Locate the cell with the specified text and output its (x, y) center coordinate. 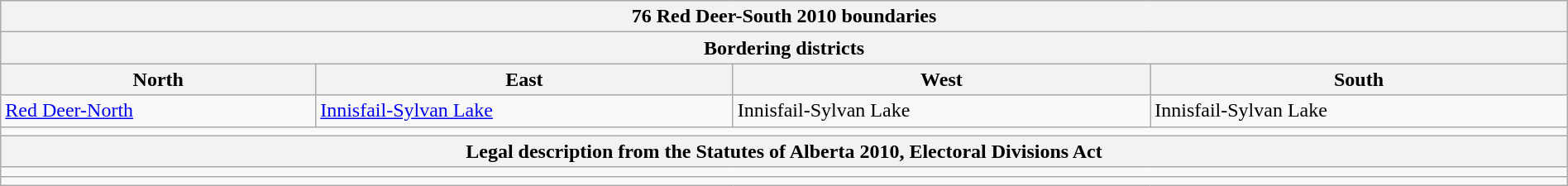
Legal description from the Statutes of Alberta 2010, Electoral Divisions Act (784, 151)
West (941, 79)
76 Red Deer-South 2010 boundaries (784, 17)
Bordering districts (784, 48)
North (159, 79)
South (1360, 79)
East (524, 79)
Red Deer-North (159, 111)
